Extract the (x, y) coordinate from the center of the cell holding the provided text.  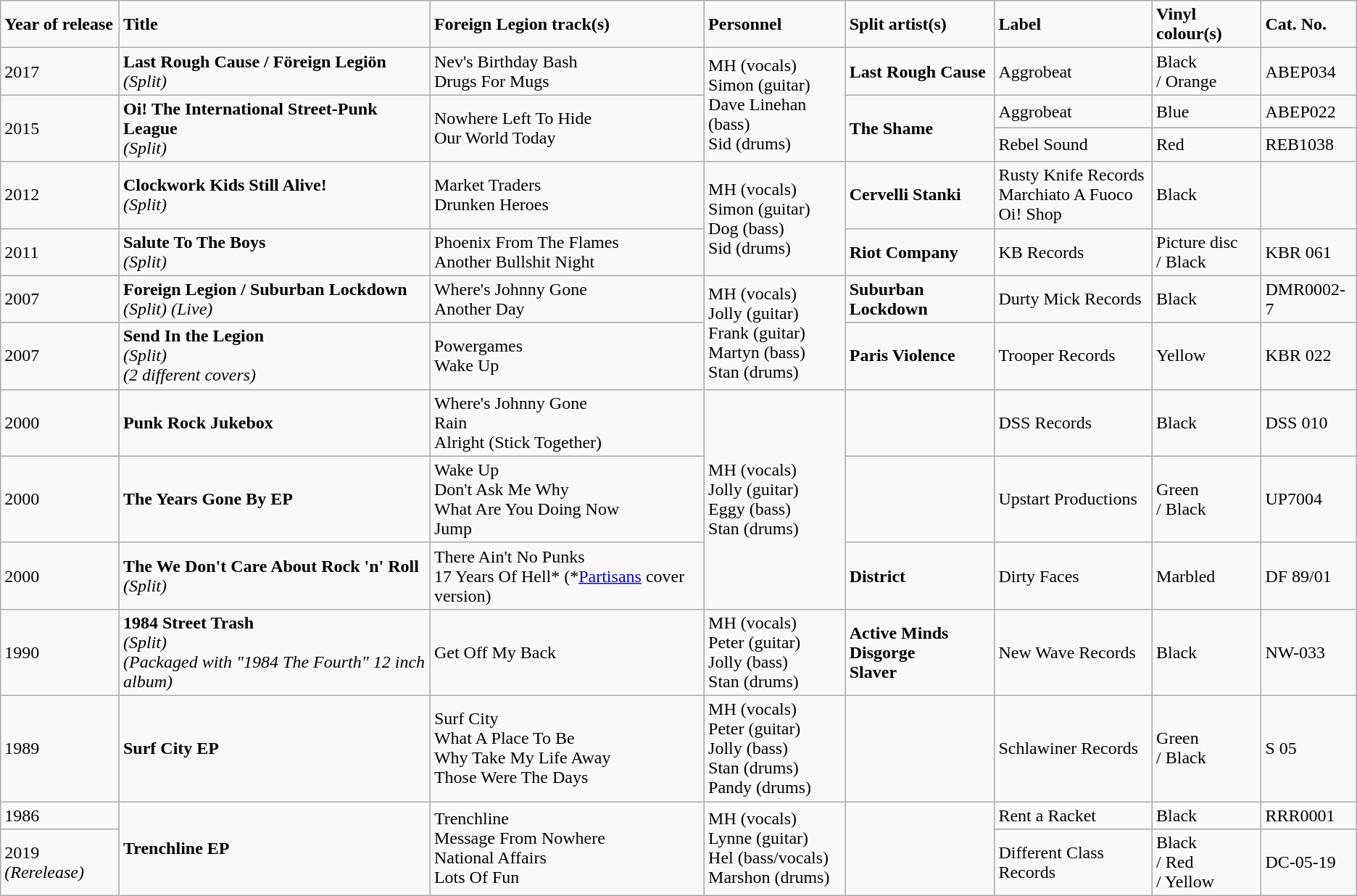
Title (274, 25)
Yellow (1207, 356)
Clockwork Kids Still Alive! (Split) (274, 195)
MH (vocals) Simon (guitar) Dog (bass) Sid (drums) (776, 219)
2017 (60, 71)
Black / Orange (1207, 71)
MH (vocals) Simon (guitar) Dave Linehan (bass) Sid (drums) (776, 104)
Cat. No. (1309, 25)
Different Class Records (1074, 863)
2012 (60, 195)
Schlawiner Records (1074, 748)
Trooper Records (1074, 356)
Foreign Legion / Suburban Lockdown (Split) (Live) (274, 299)
Dirty Faces (1074, 576)
MH (vocals) Jolly (guitar) Eggy (bass) Stan (drums) (776, 499)
Phoenix From The Flames Another Bullshit Night (567, 252)
NW-033 (1309, 652)
Upstart Productions (1074, 499)
1986 (60, 816)
There Ain't No Punks 17 Years Of Hell* (*Partisans cover version) (567, 576)
MH (vocals) Jolly (guitar) Frank (guitar) Martyn (bass) Stan (drums) (776, 332)
MH (vocals) Peter (guitar) Jolly (bass) Stan (drums) Pandy (drums) (776, 748)
Surf City EP (274, 748)
MH (vocals) Lynne (guitar) Hel (bass/vocals) Marshon (drums) (776, 849)
DMR0002-7 (1309, 299)
DSS Records (1074, 423)
Punk Rock Jukebox (274, 423)
KBR 061 (1309, 252)
Blue (1207, 112)
ABEP034 (1309, 71)
Oi! The International Street-Punk League (Split) (274, 128)
REB1038 (1309, 145)
The Shame (920, 128)
Nowhere Left To Hide Our World Today (567, 128)
RRR0001 (1309, 816)
ABEP022 (1309, 112)
Trenchline Message From Nowhere National Affairs Lots Of Fun (567, 849)
Split artist(s) (920, 25)
Salute To The Boys (Split) (274, 252)
Vinyl colour(s) (1207, 25)
1989 (60, 748)
Label (1074, 25)
KB Records (1074, 252)
UP7004 (1309, 499)
Personnel (776, 25)
2015 (60, 128)
Trenchline EP (274, 849)
Last Rough Cause / Föreign Legiön (Split) (274, 71)
1990 (60, 652)
Active Minds Disgorge Slaver (920, 652)
Rent a Racket (1074, 816)
DSS 010 (1309, 423)
MH (vocals) Peter (guitar) Jolly (bass) Stan (drums) (776, 652)
Market Traders Drunken Heroes (567, 195)
Get Off My Back (567, 652)
Last Rough Cause (920, 71)
New Wave Records (1074, 652)
Suburban Lockdown (920, 299)
Red (1207, 145)
Year of release (60, 25)
Where's Johnny Gone Rain Alright (Stick Together) (567, 423)
Marbled (1207, 576)
Surf City What A Place To Be Why Take My Life Away Those Were The Days (567, 748)
Powergames Wake Up (567, 356)
2011 (60, 252)
Send In the Legion (Split) (2 different covers) (274, 356)
Riot Company (920, 252)
Paris Violence (920, 356)
Durty Mick Records (1074, 299)
DF 89/01 (1309, 576)
Wake Up Don't Ask Me Why What Are You Doing Now Jump (567, 499)
Where's Johnny Gone Another Day (567, 299)
Foreign Legion track(s) (567, 25)
DC-05-19 (1309, 863)
The We Don't Care About Rock 'n' Roll (Split) (274, 576)
District (920, 576)
Rusty Knife RecordsMarchiato A FuocoOi! Shop (1074, 195)
2019 (Rerelease) (60, 863)
1984 Street Trash (Split) (Packaged with "1984 The Fourth" 12 inch album) (274, 652)
Cervelli Stanki (920, 195)
Picture disc / Black (1207, 252)
Black / Red / Yellow (1207, 863)
Nev's Birthday Bash Drugs For Mugs (567, 71)
Rebel Sound (1074, 145)
KBR 022 (1309, 356)
S 05 (1309, 748)
The Years Gone By EP (274, 499)
